Locate the cell with the specified text and output its [X, Y] center coordinate. 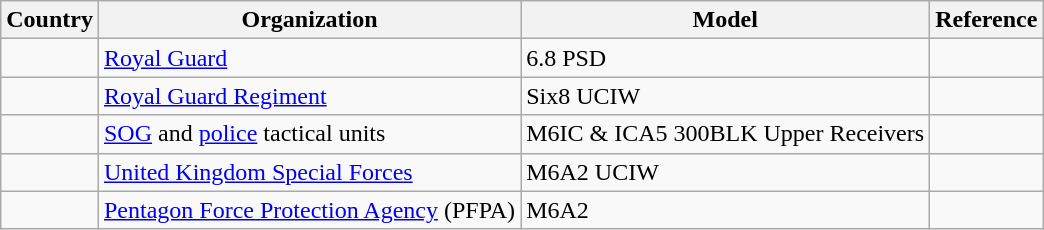
Pentagon Force Protection Agency (PFPA) [309, 210]
6.8 PSD [726, 58]
Organization [309, 20]
M6IC & ICA5 300BLK Upper Receivers [726, 134]
SOG and police tactical units [309, 134]
Royal Guard Regiment [309, 96]
United Kingdom Special Forces [309, 172]
Reference [986, 20]
Model [726, 20]
Six8 UCIW [726, 96]
M6A2 [726, 210]
Royal Guard [309, 58]
Country [50, 20]
M6A2 UCIW [726, 172]
